Output the (x, y) coordinate of the center of the cell containing the given text.  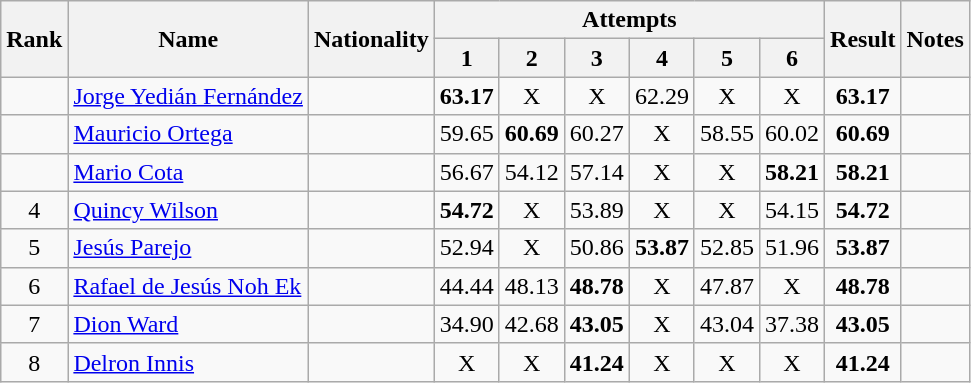
Mario Cota (188, 172)
1 (466, 58)
53.89 (596, 210)
Quincy Wilson (188, 210)
Jesús Parejo (188, 248)
Nationality (371, 39)
56.67 (466, 172)
Mauricio Ortega (188, 134)
7 (34, 324)
54.15 (792, 210)
51.96 (792, 248)
48.13 (532, 286)
52.85 (726, 248)
Result (863, 39)
50.86 (596, 248)
Jorge Yedián Fernández (188, 96)
54.12 (532, 172)
59.65 (466, 134)
60.27 (596, 134)
60.02 (792, 134)
52.94 (466, 248)
Name (188, 39)
34.90 (466, 324)
Rafael de Jesús Noh Ek (188, 286)
62.29 (662, 96)
Dion Ward (188, 324)
3 (596, 58)
57.14 (596, 172)
44.44 (466, 286)
47.87 (726, 286)
Notes (935, 39)
Attempts (629, 20)
Delron Innis (188, 362)
Rank (34, 39)
42.68 (532, 324)
58.55 (726, 134)
2 (532, 58)
43.04 (726, 324)
37.38 (792, 324)
8 (34, 362)
